Output the (X, Y) coordinate of the center of the cell containing the given text.  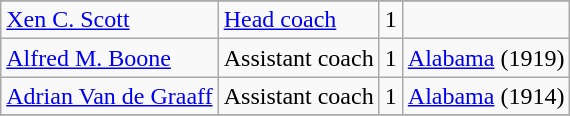
Head coach (298, 20)
Xen C. Scott (110, 20)
Alabama (1919) (486, 58)
Adrian Van de Graaff (110, 96)
Alfred M. Boone (110, 58)
Alabama (1914) (486, 96)
